Extract the (x, y) coordinate from the center of the cell holding the provided text.  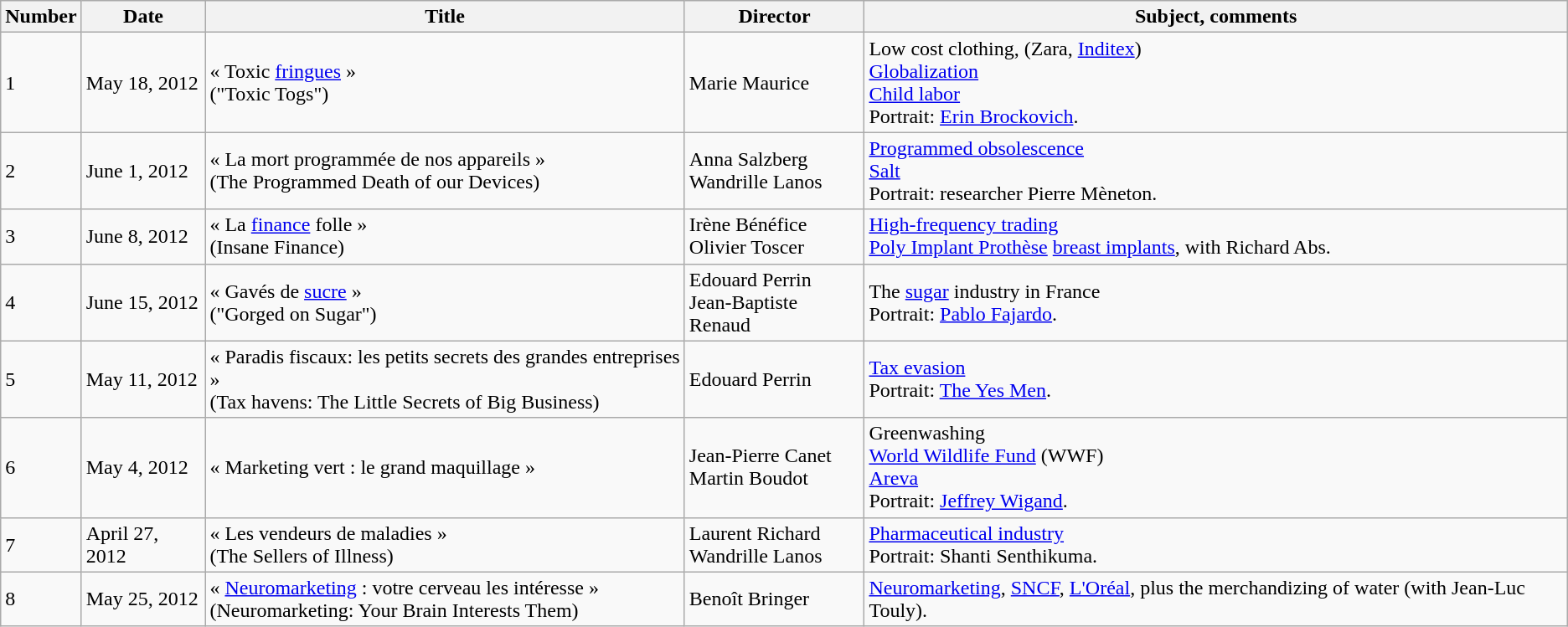
« Toxic fringues »("Toxic Togs") (445, 82)
7 (41, 544)
« Marketing vert : le grand maquillage » (445, 467)
April 27, 2012 (143, 544)
Edouard PerrinJean-Baptiste Renaud (774, 302)
Laurent RichardWandrille Lanos (774, 544)
The sugar industry in France Portrait: Pablo Fajardo. (1216, 302)
Benoît Bringer (774, 599)
May 4, 2012 (143, 467)
Title (445, 17)
5 (41, 379)
« Neuromarketing : votre cerveau les intéresse »(Neuromarketing: Your Brain Interests Them) (445, 599)
Programmed obsolescence Salt Portrait: researcher Pierre Mèneton. (1216, 171)
June 8, 2012 (143, 236)
Number (41, 17)
High-frequency trading Poly Implant Prothèse breast implants, with Richard Abs. (1216, 236)
4 (41, 302)
Greenwashing World Wildlife Fund (WWF) Areva Portrait: Jeffrey Wigand. (1216, 467)
June 1, 2012 (143, 171)
3 (41, 236)
« Paradis fiscaux: les petits secrets des grandes entreprises » (Tax havens: The Little Secrets of Big Business) (445, 379)
May 11, 2012 (143, 379)
Marie Maurice (774, 82)
« Les vendeurs de maladies »(The Sellers of Illness) (445, 544)
« La finance folle »(Insane Finance) (445, 236)
Low cost clothing, (Zara, Inditex) Globalization Child labor Portrait: Erin Brockovich. (1216, 82)
« La mort programmée de nos appareils »(The Programmed Death of our Devices) (445, 171)
2 (41, 171)
Jean-Pierre CanetMartin Boudot (774, 467)
Subject, comments (1216, 17)
6 (41, 467)
Pharmaceutical industry Portrait: Shanti Senthikuma. (1216, 544)
« Gavés de sucre »("Gorged on Sugar") (445, 302)
Neuromarketing, SNCF, L'Oréal, plus the merchandizing of water (with Jean-Luc Touly). (1216, 599)
8 (41, 599)
Date (143, 17)
May 25, 2012 (143, 599)
Anna Salzberg Wandrille Lanos (774, 171)
Tax evasion Portrait: The Yes Men. (1216, 379)
Director (774, 17)
1 (41, 82)
May 18, 2012 (143, 82)
Edouard Perrin (774, 379)
Irène Bénéfice Olivier Toscer (774, 236)
June 15, 2012 (143, 302)
